Pinpoint the cell where the given text exists, returning its (x, y) midpoint coordinate. 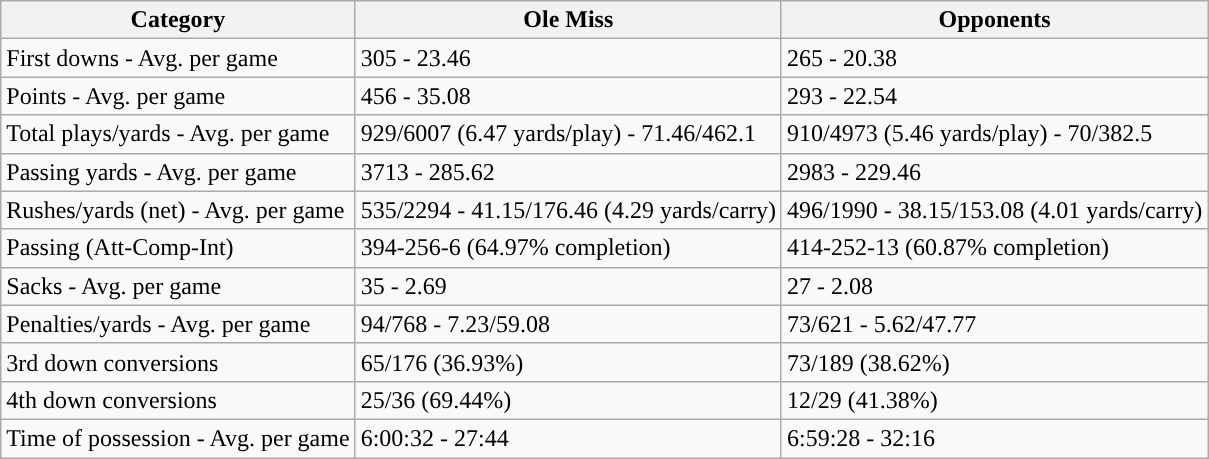
6:00:32 - 27:44 (568, 438)
394-256-6 (64.97% completion) (568, 248)
Passing (Att-Comp-Int) (178, 248)
25/36 (69.44%) (568, 400)
496/1990 - 38.15/153.08 (4.01 yards/carry) (994, 210)
Time of possession - Avg. per game (178, 438)
Category (178, 20)
12/29 (41.38%) (994, 400)
3713 - 285.62 (568, 172)
Opponents (994, 20)
First downs - Avg. per game (178, 58)
535/2294 - 41.15/176.46 (4.29 yards/carry) (568, 210)
265 - 20.38 (994, 58)
35 - 2.69 (568, 286)
910/4973 (5.46 yards/play) - 70/382.5 (994, 134)
3rd down conversions (178, 362)
2983 - 229.46 (994, 172)
Penalties/yards - Avg. per game (178, 324)
414-252-13 (60.87% completion) (994, 248)
73/621 - 5.62/47.77 (994, 324)
929/6007 (6.47 yards/play) - 71.46/462.1 (568, 134)
65/176 (36.93%) (568, 362)
4th down conversions (178, 400)
Total plays/yards - Avg. per game (178, 134)
Passing yards - Avg. per game (178, 172)
73/189 (38.62%) (994, 362)
456 - 35.08 (568, 96)
305 - 23.46 (568, 58)
Sacks - Avg. per game (178, 286)
Points - Avg. per game (178, 96)
6:59:28 - 32:16 (994, 438)
94/768 - 7.23/59.08 (568, 324)
Rushes/yards (net) - Avg. per game (178, 210)
Ole Miss (568, 20)
27 - 2.08 (994, 286)
293 - 22.54 (994, 96)
